Find where the given text appears and provide that cell's center as (X, Y) coordinate. 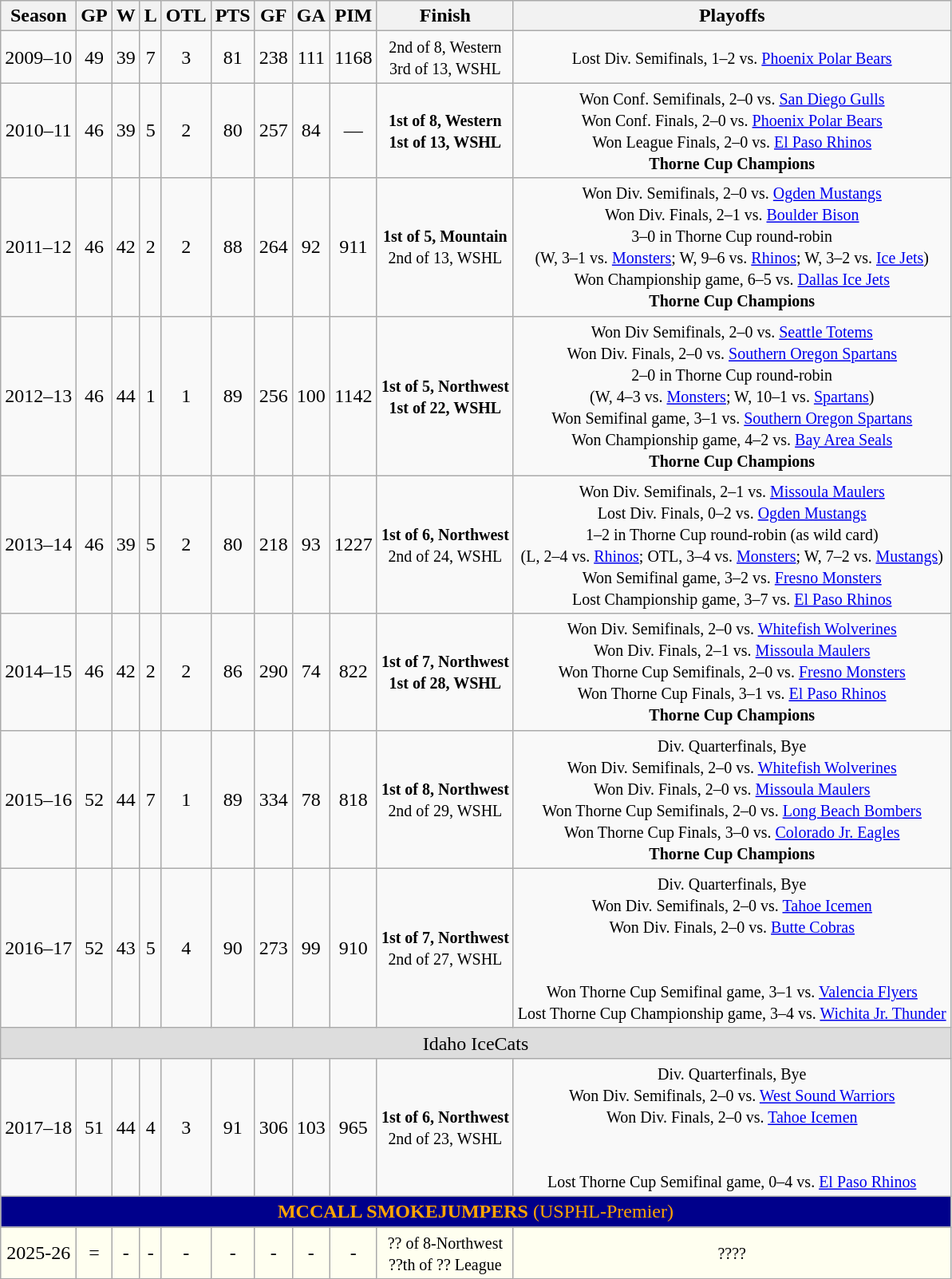
1142 (353, 396)
???? (732, 1253)
1168 (353, 57)
GF (273, 16)
1st of 5, Mountain2nd of 13, WSHL (445, 247)
81 (233, 57)
Lost Div. Semifinals, 1–2 vs. Phoenix Polar Bears (732, 57)
257 (273, 131)
2012–13 (38, 396)
Idaho IceCats (476, 1043)
74 (311, 672)
L (150, 16)
103 (311, 1127)
2011–12 (38, 247)
2017–18 (38, 1127)
92 (311, 247)
OTL (186, 16)
822 (353, 672)
MCCALL SMOKEJUMPERS (USPHL-Premier) (476, 1211)
2013–14 (38, 544)
93 (311, 544)
84 (311, 131)
818 (353, 799)
911 (353, 247)
99 (311, 948)
290 (273, 672)
51 (94, 1127)
256 (273, 396)
GP (94, 16)
91 (233, 1127)
1st of 7, Northwest2nd of 27, WSHL (445, 948)
W (126, 16)
306 (273, 1127)
PIM (353, 16)
GA (311, 16)
1st of 6, Northwest2nd of 23, WSHL (445, 1127)
PTS (233, 16)
111 (311, 57)
Playoffs (732, 16)
100 (311, 396)
?? of 8-Northwest??th of ?? League (445, 1253)
2nd of 8, Western3rd of 13, WSHL (445, 57)
1st of 8, Northwest2nd of 29, WSHL (445, 799)
2014–15 (38, 672)
2015–16 (38, 799)
273 (273, 948)
218 (273, 544)
1st of 6, Northwest2nd of 24, WSHL (445, 544)
88 (233, 247)
2025-26 (38, 1253)
334 (273, 799)
1st of 5, Northwest1st of 22, WSHL (445, 396)
264 (273, 247)
90 (233, 948)
49 (94, 57)
43 (126, 948)
Season (38, 16)
= (94, 1253)
— (353, 131)
238 (273, 57)
1227 (353, 544)
86 (233, 672)
1st of 8, Western1st of 13, WSHL (445, 131)
1st of 7, Northwest1st of 28, WSHL (445, 672)
2009–10 (38, 57)
910 (353, 948)
2016–17 (38, 948)
2010–11 (38, 131)
Finish (445, 16)
78 (311, 799)
965 (353, 1127)
